Provide the [X, Y] coordinate of the cell's center where the given text is located.  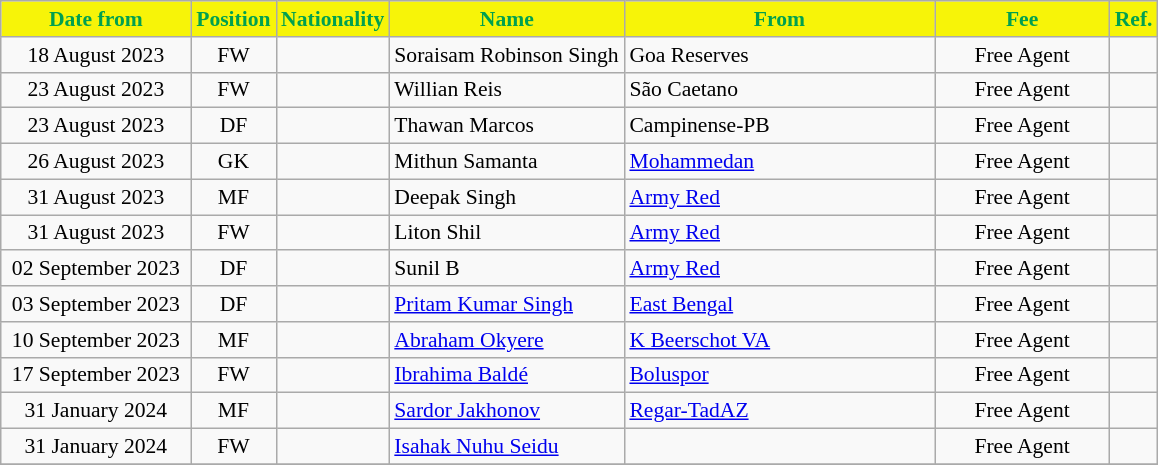
Fee [1022, 19]
Nationality [332, 19]
Isahak Nuhu Seidu [506, 447]
Soraisam Robinson Singh [506, 55]
Regar-TadAZ [779, 411]
Pritam Kumar Singh [506, 304]
Sunil B [506, 269]
Thawan Marcos [506, 126]
17 September 2023 [96, 375]
Boluspor [779, 375]
Ibrahima Baldé [506, 375]
São Caetano [779, 90]
From [779, 19]
Sardor Jakhonov [506, 411]
Mohammedan [779, 162]
18 August 2023 [96, 55]
GK [234, 162]
Campinense-PB [779, 126]
Liton Shil [506, 233]
Goa Reserves [779, 55]
10 September 2023 [96, 340]
Deepak Singh [506, 197]
Willian Reis [506, 90]
Name [506, 19]
02 September 2023 [96, 269]
03 September 2023 [96, 304]
Ref. [1134, 19]
East Bengal [779, 304]
K Beerschot VA [779, 340]
Abraham Okyere [506, 340]
26 August 2023 [96, 162]
Date from [96, 19]
Position [234, 19]
Mithun Samanta [506, 162]
